Return the [X, Y] coordinate for the center point of the cell that contains the specified text.  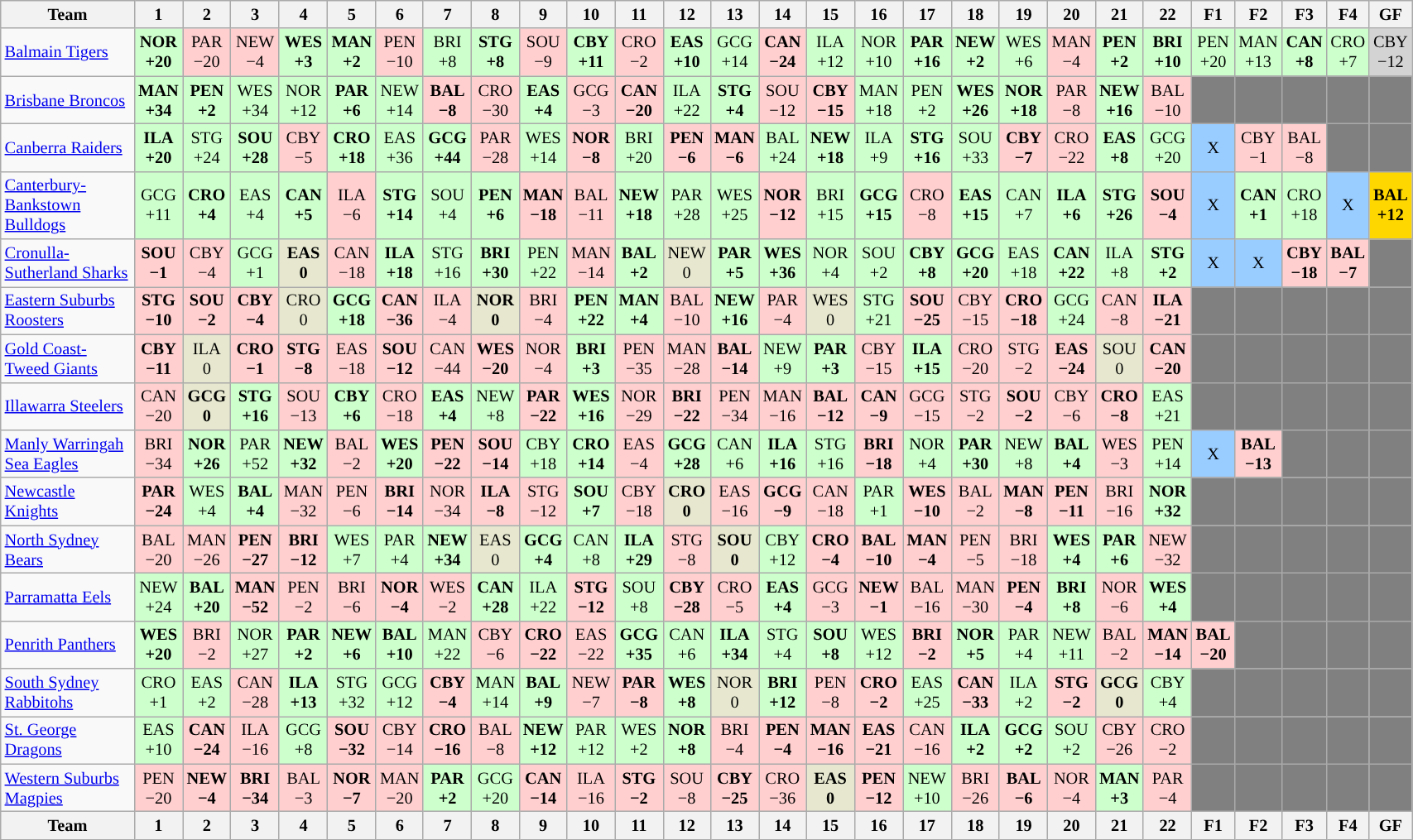
St. George Dragons [68, 740]
WES−3 [1119, 454]
NOR+5 [975, 645]
Balmain Tigers [68, 52]
GCG−15 [927, 406]
BAL−7 [1348, 263]
GCG+35 [639, 645]
PEN+14 [1167, 454]
PAR+3 [830, 358]
GCG+1 [255, 263]
PEN−5 [975, 550]
NOR+18 [1023, 100]
WES+26 [975, 100]
CBY+11 [591, 52]
PEN−20 [158, 788]
MAN−6 [734, 147]
STG+2 [1167, 263]
BAL+9 [543, 693]
MAN+22 [447, 645]
SOU−4 [1167, 205]
PEN−11 [1071, 502]
BAL−14 [734, 358]
SOU−9 [543, 52]
MAN+4 [639, 310]
EAS+25 [927, 693]
CRO−36 [783, 788]
PAR+30 [975, 454]
ILA+9 [878, 147]
Brisbane Broncos [68, 100]
GCG+28 [687, 454]
SOU+28 [255, 147]
BRI−14 [399, 502]
ILA0 [207, 358]
NEW+24 [158, 597]
WES−20 [495, 358]
NOR+12 [303, 100]
CRO−20 [975, 358]
GCG+14 [734, 52]
CBY+8 [927, 263]
CBY+18 [543, 454]
STG+32 [352, 693]
WES+7 [352, 550]
BRI−6 [352, 597]
NEW+34 [447, 550]
GCG+12 [399, 693]
SOU−1 [158, 263]
NEW+32 [303, 454]
PAR−24 [158, 502]
NOR+10 [878, 52]
NOR+8 [687, 740]
EAS−16 [734, 502]
CRO+14 [591, 454]
BRI−12 [303, 550]
NEW−32 [1167, 550]
ILA+34 [734, 645]
MAN+2 [352, 52]
PAR−20 [207, 52]
CBY−12 [1391, 52]
BAL+24 [783, 147]
EAS−24 [1071, 358]
ILA+8 [1119, 263]
MAN−28 [687, 358]
CRO−5 [734, 597]
BAL−16 [927, 597]
NEW+9 [783, 358]
Parramatta Eels [68, 597]
WES+2 [639, 740]
SOU−13 [303, 406]
NEW−1 [878, 597]
CRO+4 [207, 205]
Canberra Raiders [68, 147]
CBY−1 [1258, 147]
EAS+15 [975, 205]
MAN−26 [207, 550]
CRO−1 [255, 358]
PEN+6 [495, 205]
CBY+4 [1167, 693]
MAN+18 [878, 100]
MAN+3 [1119, 788]
CAN−44 [447, 358]
CAN−33 [975, 693]
NOR−29 [639, 406]
BRI+20 [639, 147]
BRI−22 [687, 406]
CRO+7 [1348, 52]
BRI+12 [783, 693]
CRO+1 [158, 693]
BRI+30 [495, 263]
NEW+12 [543, 740]
CAN+1 [1258, 205]
CRO−16 [447, 740]
BAL+12 [1391, 205]
Eastern Suburbs Roosters [68, 310]
STG+24 [207, 147]
ILA+15 [927, 358]
CBY−11 [158, 358]
ILA+13 [303, 693]
CAN+5 [303, 205]
North Sydney Bears [68, 550]
WES−2 [447, 597]
BAL+10 [399, 645]
BAL−13 [1258, 454]
WES+3 [303, 52]
EAS+21 [1167, 406]
EAS−22 [591, 645]
CAN−36 [399, 310]
CAN+28 [495, 597]
BAL−3 [303, 788]
CBY−25 [734, 788]
WES+8 [687, 693]
SOU−8 [687, 788]
STG−10 [158, 310]
EAS+36 [399, 147]
NOR+26 [207, 454]
WES+36 [783, 263]
GCG+44 [447, 147]
PAR+1 [878, 502]
STG+8 [495, 52]
NEW+6 [352, 645]
GCG−9 [783, 502]
MAN+13 [1258, 52]
EAS+18 [1023, 263]
STG+26 [1119, 205]
CRO−30 [495, 100]
SOU+4 [447, 205]
SOU−14 [495, 454]
PAR+5 [734, 263]
PEN−8 [830, 693]
NOR−8 [591, 147]
WES−10 [927, 502]
BAL−6 [1023, 788]
CAN−14 [543, 788]
MAN+14 [495, 693]
ILA−4 [447, 310]
WES+25 [734, 205]
NEW0 [687, 263]
GCG+18 [352, 310]
BAL−12 [830, 406]
CRO−4 [830, 550]
Penrith Panthers [68, 645]
PAR+28 [687, 205]
GCG+2 [1023, 740]
Gold Coast-Tweed Giants [68, 358]
SOU−32 [352, 740]
GCG+11 [158, 205]
Illawarra Steelers [68, 406]
GCG+24 [1071, 310]
EAS−4 [639, 454]
CBY−7 [1023, 147]
BAL+2 [639, 263]
NEW+11 [1071, 645]
EAS−21 [878, 740]
NOR+27 [255, 645]
CBY+12 [783, 550]
CAN−16 [927, 740]
CAN−9 [878, 406]
WES+34 [255, 100]
WES+14 [543, 147]
PAR+16 [927, 52]
NOR−34 [447, 502]
Cronulla-Sutherland Sharks [68, 263]
NOR+32 [1167, 502]
NOR−7 [352, 788]
MAN−8 [1023, 502]
GCG+8 [303, 740]
PEN−35 [639, 358]
PEN−2 [303, 597]
GCG+15 [878, 205]
BAL+20 [207, 597]
STG+14 [399, 205]
PEN−10 [399, 52]
BRI+15 [830, 205]
MAN−30 [975, 597]
ILA+18 [399, 263]
CAN−28 [255, 693]
PEN+20 [1214, 52]
ILA+16 [783, 454]
EAS−18 [352, 358]
Manly Warringah Sea Eagles [68, 454]
MAN+34 [158, 100]
SOU−25 [927, 310]
CBY+6 [352, 406]
MAN−20 [399, 788]
BRI−26 [975, 788]
PEN−22 [447, 454]
Newcastle Knights [68, 502]
SOU+7 [591, 502]
CAN−8 [1119, 310]
CBY−5 [303, 147]
MAN−18 [543, 205]
ILA+6 [1071, 205]
GCG+4 [543, 550]
Canterbury-Bankstown Bulldogs [68, 205]
ILA−6 [352, 205]
ILA−21 [1167, 310]
NEW+10 [927, 788]
PEN−34 [734, 406]
PAR+52 [255, 454]
WES+12 [878, 645]
SOU+33 [975, 147]
EAS+8 [1119, 147]
CAN+7 [1023, 205]
NEW+2 [975, 52]
Western Suburbs Magpies [68, 788]
NOR−12 [783, 205]
PAR−28 [495, 147]
NEW+14 [399, 100]
PEN−12 [878, 788]
NOR+20 [158, 52]
WES0 [830, 310]
ILA+12 [830, 52]
WES+16 [591, 406]
CBY−14 [399, 740]
BRI−16 [1119, 502]
BAL−11 [591, 205]
BRI+10 [1167, 52]
ILA+20 [158, 147]
CAN+22 [1071, 263]
PAR+12 [591, 740]
EAS+2 [207, 693]
MAN−52 [255, 597]
STG+21 [878, 310]
MAN−32 [303, 502]
CBY−28 [687, 597]
NEW−7 [591, 693]
South Sydney Rabbitohs [68, 693]
NOR−6 [1119, 597]
BRI+3 [591, 358]
PAR−22 [543, 406]
PEN−27 [255, 550]
ILA+29 [639, 550]
ILA−8 [495, 502]
CBY−26 [1119, 740]
WES+6 [1023, 52]
